For the text-containing cell, return its midpoint in (x, y) coordinate format. 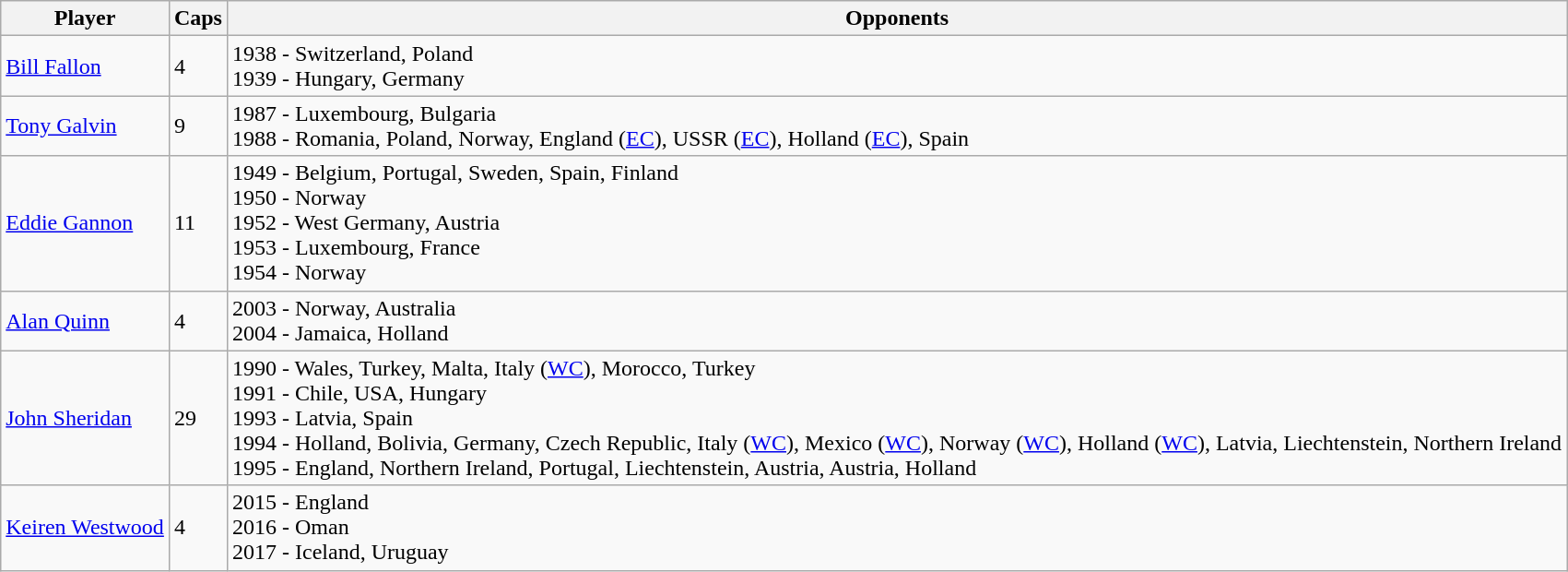
Alan Quinn (85, 321)
Opponents (896, 18)
Eddie Gannon (85, 223)
Keiren Westwood (85, 528)
1938 - Switzerland, Poland1939 - Hungary, Germany (896, 66)
Player (85, 18)
1949 - Belgium, Portugal, Sweden, Spain, Finland1950 - Norway1952 - West Germany, Austria1953 - Luxembourg, France1954 - Norway (896, 223)
1987 - Luxembourg, Bulgaria1988 - Romania, Poland, Norway, England (EC), USSR (EC), Holland (EC), Spain (896, 125)
2003 - Norway, Australia2004 - Jamaica, Holland (896, 321)
Tony Galvin (85, 125)
John Sheridan (85, 418)
9 (197, 125)
Bill Fallon (85, 66)
11 (197, 223)
Caps (197, 18)
2015 - England2016 - Oman2017 - Iceland, Uruguay (896, 528)
29 (197, 418)
